Detect which cell encompasses the target text, then output its (x, y) center coordinate. 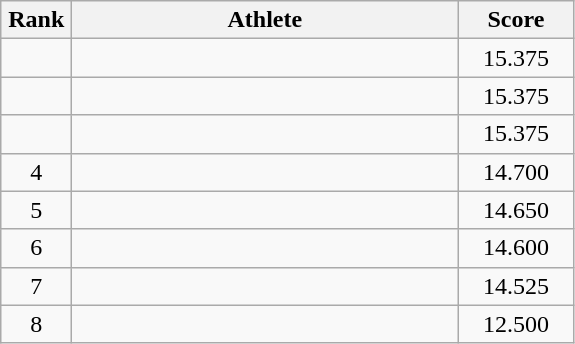
14.525 (516, 286)
14.700 (516, 172)
8 (36, 324)
12.500 (516, 324)
14.600 (516, 248)
4 (36, 172)
Athlete (265, 20)
7 (36, 286)
Rank (36, 20)
6 (36, 248)
14.650 (516, 210)
Score (516, 20)
5 (36, 210)
